Determine the (x, y) coordinate at the center of the cell enclosing the given text.  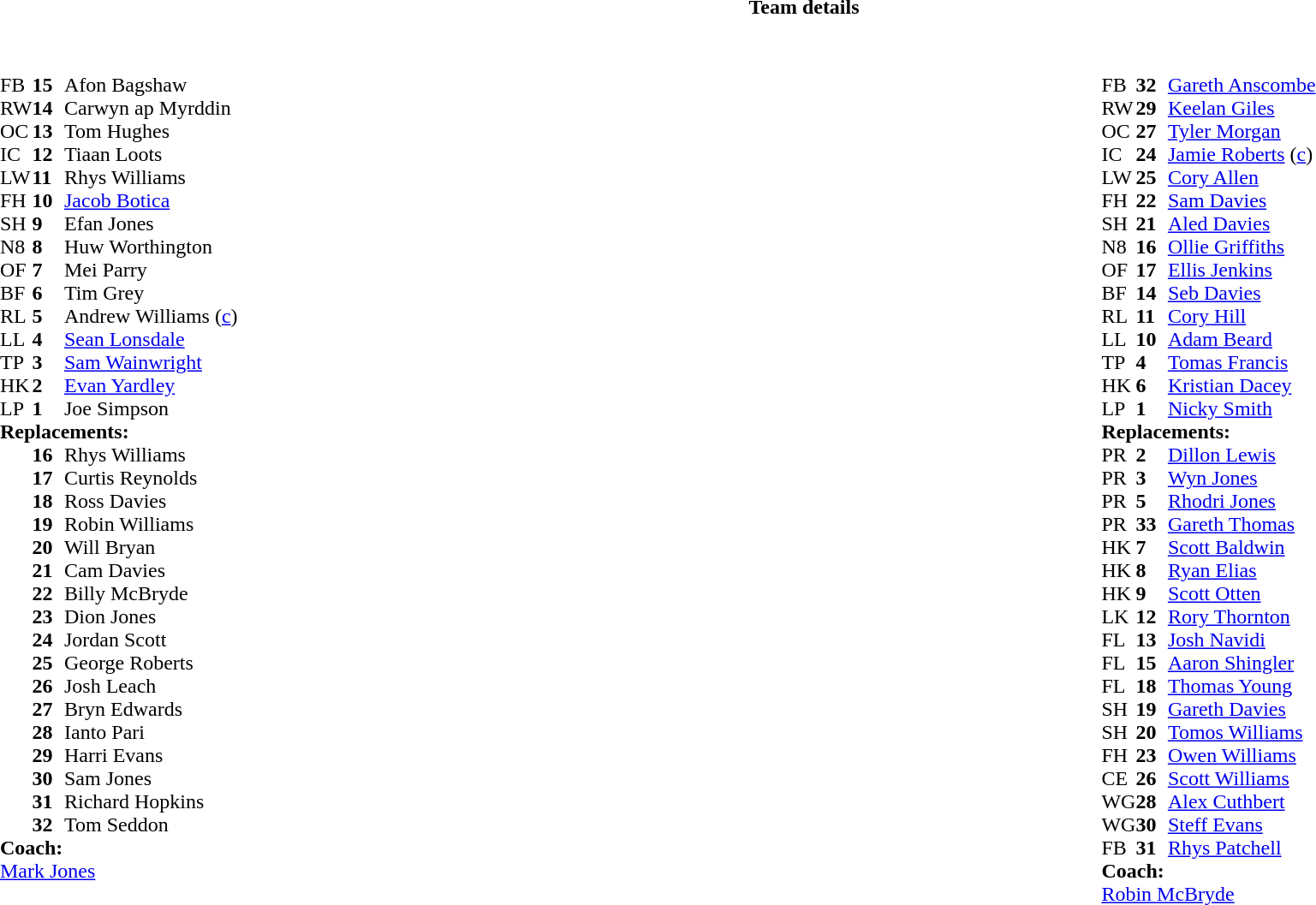
Evan Yardley (151, 385)
Rory Thornton (1242, 616)
Tiaan Loots (151, 154)
Keelan Giles (1242, 108)
Carwyn ap Myrddin (151, 108)
Ianto Pari (151, 733)
Cory Allen (1242, 178)
Tyler Morgan (1242, 132)
Sam Jones (151, 779)
Jordan Scott (151, 640)
Aled Davies (1242, 224)
Gareth Anscombe (1242, 86)
Scott Williams (1242, 779)
CE (1118, 779)
Efan Jones (151, 224)
Scott Otten (1242, 594)
Tomas Francis (1242, 363)
Nicky Smith (1242, 409)
Aaron Shingler (1242, 663)
Alex Cuthbert (1242, 801)
Rhodri Jones (1242, 502)
33 (1152, 524)
Sam Wainwright (151, 363)
Steff Evans (1242, 825)
Ross Davies (151, 502)
Billy McBryde (151, 594)
Cam Davies (151, 570)
Tom Hughes (151, 132)
Owen Williams (1242, 755)
Tomos Williams (1242, 733)
Joe Simpson (151, 409)
Harri Evans (151, 755)
Dion Jones (151, 616)
Sam Davies (1242, 200)
Ryan Elias (1242, 570)
Sean Lonsdale (151, 339)
Tom Seddon (151, 825)
LK (1118, 616)
Kristian Dacey (1242, 385)
Josh Navidi (1242, 640)
Thomas Young (1242, 687)
Ellis Jenkins (1242, 271)
Rhys Patchell (1242, 848)
Gareth Davies (1242, 709)
Mei Parry (151, 271)
Josh Leach (151, 687)
Will Bryan (151, 548)
Cory Hill (1242, 317)
Huw Worthington (151, 247)
Ollie Griffiths (1242, 247)
Scott Baldwin (1242, 548)
Mark Jones (119, 872)
Curtis Reynolds (151, 478)
Tim Grey (151, 293)
Robin Williams (151, 524)
George Roberts (151, 663)
Seb Davies (1242, 293)
Dillon Lewis (1242, 455)
Afon Bagshaw (151, 86)
Jacob Botica (151, 200)
Andrew Williams (c) (151, 317)
Wyn Jones (1242, 478)
Bryn Edwards (151, 709)
Adam Beard (1242, 339)
Gareth Thomas (1242, 524)
Jamie Roberts (c) (1242, 154)
Richard Hopkins (151, 801)
